From the cell containing the given text, extract its center point as (X, Y) coordinate. 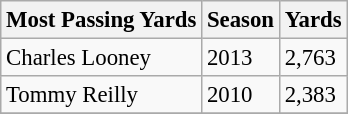
2013 (241, 58)
Yards (313, 20)
Tommy Reilly (102, 95)
2010 (241, 95)
Season (241, 20)
Most Passing Yards (102, 20)
2,763 (313, 58)
2,383 (313, 95)
Charles Looney (102, 58)
